For the text-containing cell, return its midpoint in [X, Y] coordinate format. 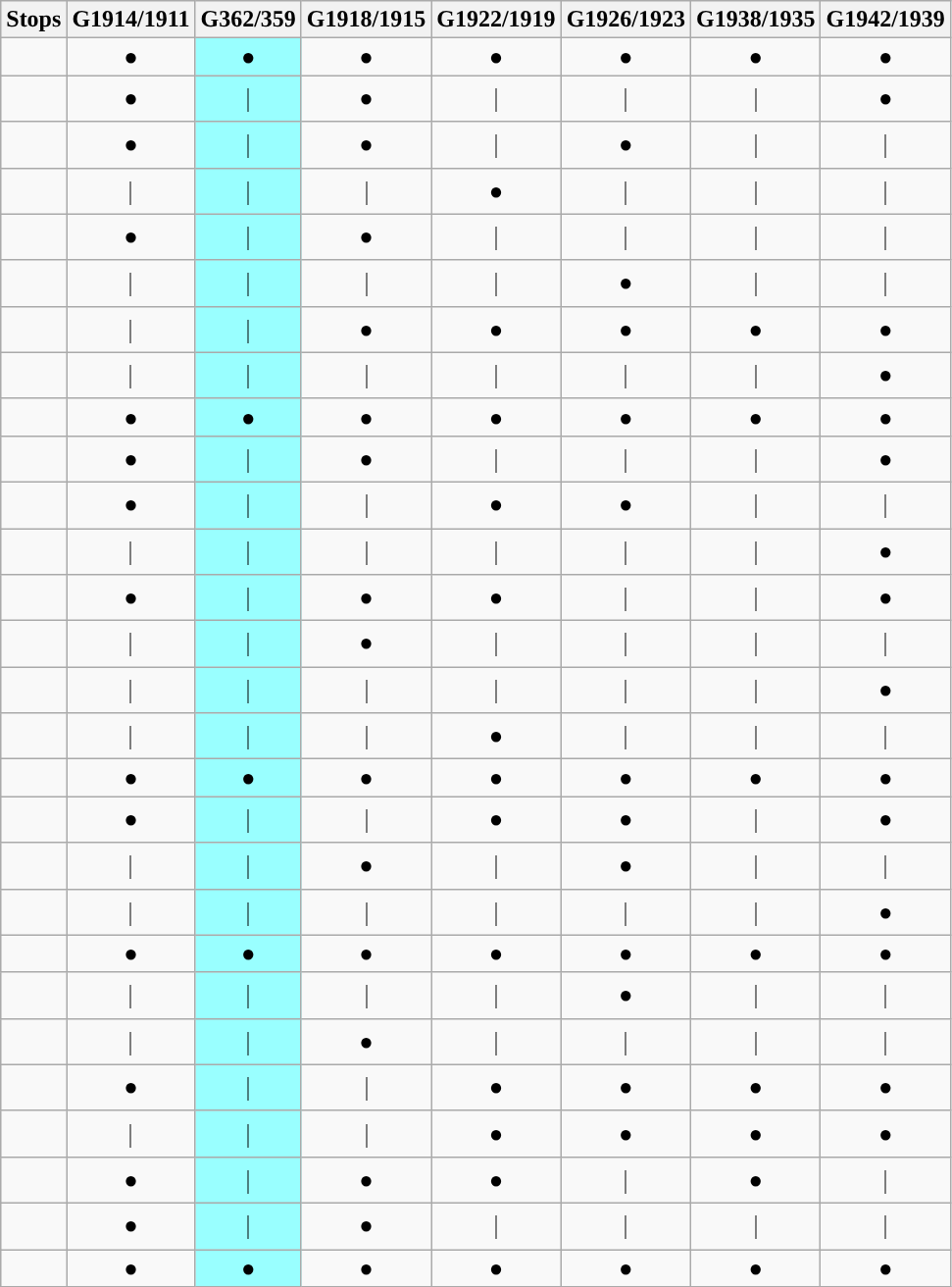
Stops [33, 20]
G1942/1939 [885, 20]
G1938/1935 [756, 20]
G1918/1915 [366, 20]
G362/359 [248, 20]
G1914/1911 [131, 20]
G1926/1923 [626, 20]
G1922/1919 [496, 20]
